Return the [x, y] coordinate for the center point of the cell that contains the specified text.  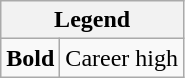
Bold [30, 58]
Legend [92, 20]
Career high [122, 58]
